Search for the cell housing the specified text and yield its (X, Y) center coordinate. 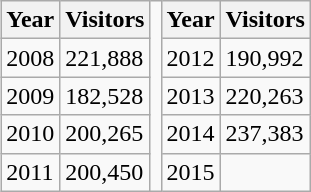
2013 (190, 96)
182,528 (105, 96)
237,383 (265, 134)
2014 (190, 134)
2008 (30, 58)
200,450 (105, 172)
221,888 (105, 58)
2015 (190, 172)
2012 (190, 58)
220,263 (265, 96)
2011 (30, 172)
2010 (30, 134)
2009 (30, 96)
190,992 (265, 58)
200,265 (105, 134)
